Scan for the cell matching the given text and deliver its [x, y] coordinate at center. 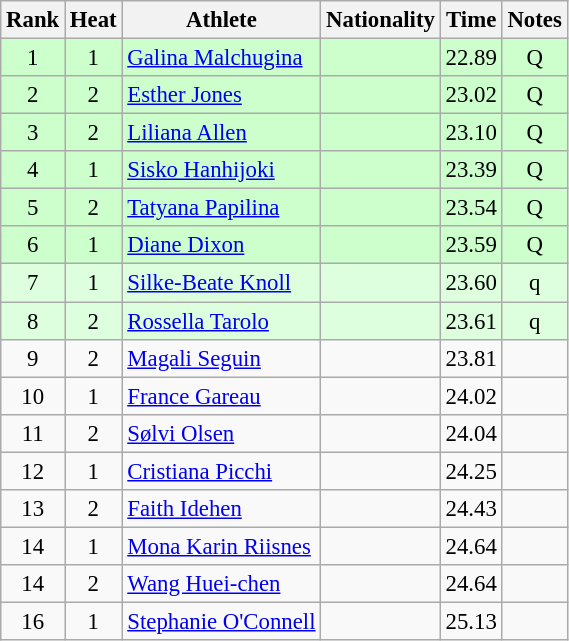
Cristiana Picchi [222, 471]
Faith Idehen [222, 509]
3 [33, 133]
9 [33, 358]
23.10 [471, 133]
France Gareau [222, 396]
Athlete [222, 20]
24.43 [471, 509]
23.02 [471, 95]
7 [33, 283]
23.81 [471, 358]
24.04 [471, 433]
Silke-Beate Knoll [222, 283]
23.39 [471, 170]
25.13 [471, 621]
23.59 [471, 245]
Sisko Hanhijoki [222, 170]
Heat [94, 20]
Magali Seguin [222, 358]
23.54 [471, 208]
Nationality [380, 20]
10 [33, 396]
5 [33, 208]
Tatyana Papilina [222, 208]
13 [33, 509]
16 [33, 621]
Sølvi Olsen [222, 433]
11 [33, 433]
12 [33, 471]
23.61 [471, 321]
Rank [33, 20]
6 [33, 245]
23.60 [471, 283]
Esther Jones [222, 95]
Liliana Allen [222, 133]
Stephanie O'Connell [222, 621]
Mona Karin Riisnes [222, 546]
Rossella Tarolo [222, 321]
Notes [534, 20]
Galina Malchugina [222, 58]
8 [33, 321]
22.89 [471, 58]
Wang Huei-chen [222, 584]
Time [471, 20]
24.25 [471, 471]
24.02 [471, 396]
Diane Dixon [222, 245]
4 [33, 170]
